Identify which cell holds the provided text, then report its [x, y] central coordinate. 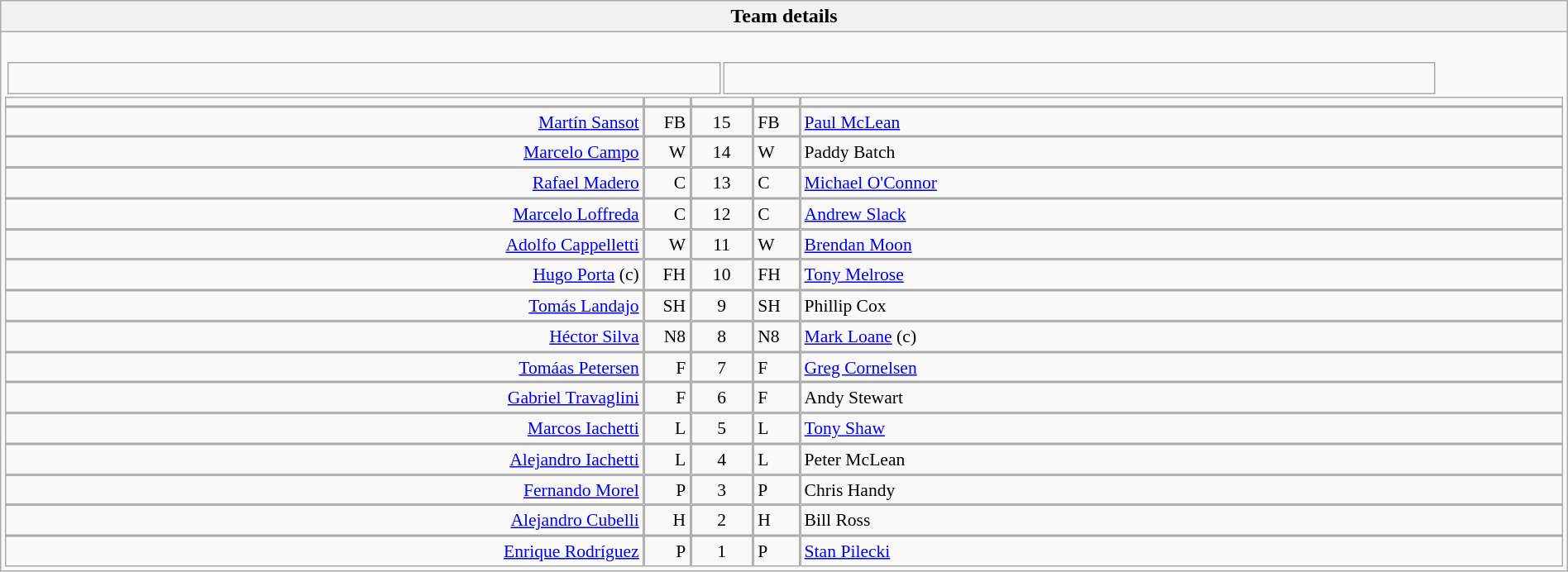
Rafael Madero [324, 184]
4 [721, 460]
3 [721, 489]
Bill Ross [1181, 521]
Team details [784, 17]
5 [721, 428]
14 [721, 152]
Enrique Rodríguez [324, 551]
Marcos Iachetti [324, 428]
9 [721, 306]
Peter McLean [1181, 460]
Tony Melrose [1181, 274]
Tony Shaw [1181, 428]
Tomáas Petersen [324, 367]
Martín Sansot [324, 122]
12 [721, 213]
Michael O'Connor [1181, 184]
Brendan Moon [1181, 245]
Alejandro Cubelli [324, 521]
Chris Handy [1181, 489]
10 [721, 274]
6 [721, 398]
Tomás Landajo [324, 306]
Paddy Batch [1181, 152]
Marcelo Loffreda [324, 213]
Andy Stewart [1181, 398]
Phillip Cox [1181, 306]
Hugo Porta (c) [324, 274]
Andrew Slack [1181, 213]
Alejandro Iachetti [324, 460]
Héctor Silva [324, 336]
2 [721, 521]
7 [721, 367]
15 [721, 122]
8 [721, 336]
Gabriel Travaglini [324, 398]
11 [721, 245]
Marcelo Campo [324, 152]
Greg Cornelsen [1181, 367]
Stan Pilecki [1181, 551]
Fernando Morel [324, 489]
1 [721, 551]
Paul McLean [1181, 122]
13 [721, 184]
Adolfo Cappelletti [324, 245]
Mark Loane (c) [1181, 336]
